Search for the cell housing the specified text and yield its (X, Y) center coordinate. 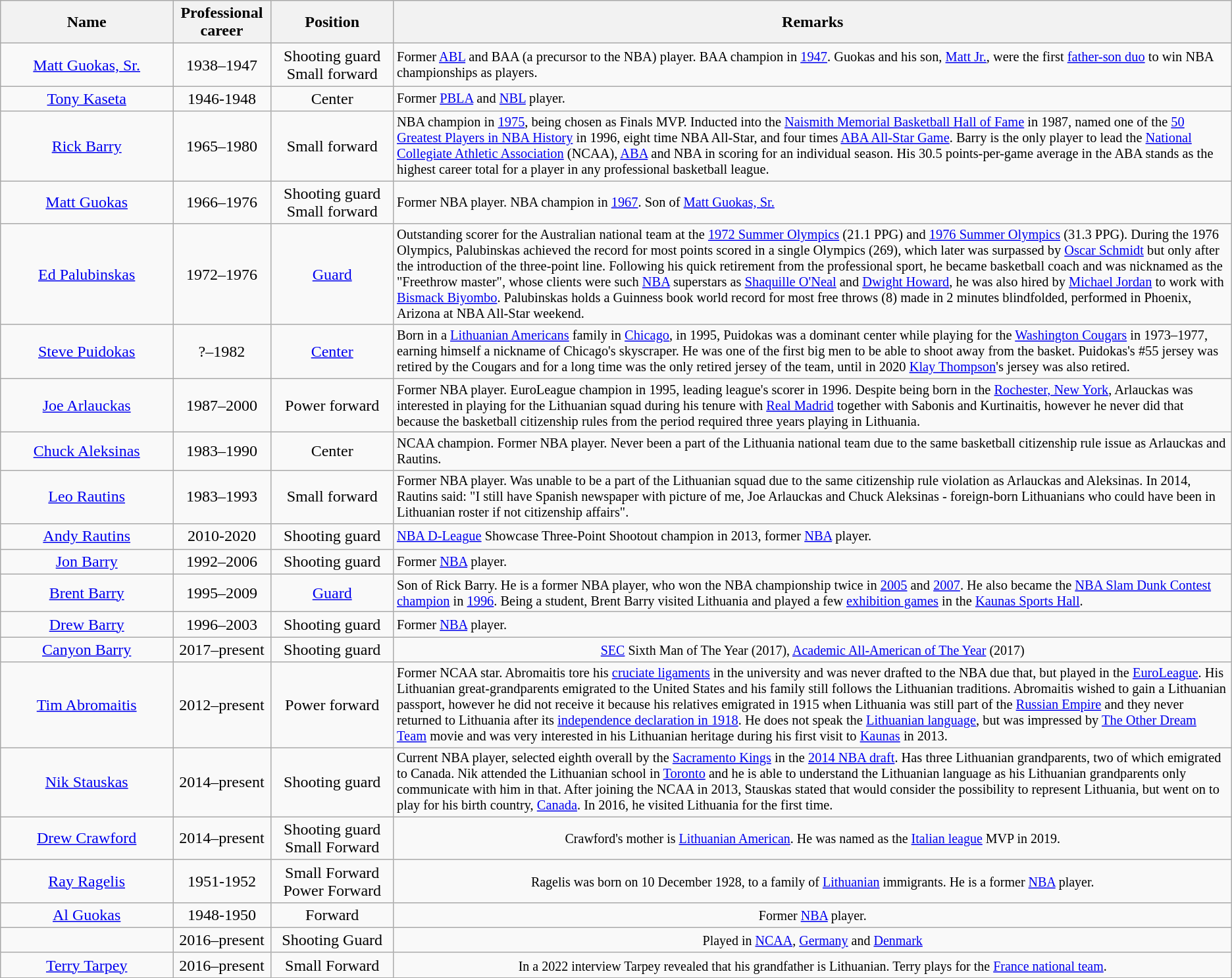
Small ForwardPower Forward (332, 881)
2017–present (222, 650)
Name (87, 22)
Brent Barry (87, 593)
Position (332, 22)
1983–1993 (222, 497)
1987–2000 (222, 405)
1948-1950 (222, 915)
In a 2022 interview Tarpey revealed that his grandfather is Lithuanian. Terry plays for the France national team. (812, 965)
1983–1990 (222, 451)
Chuck Aleksinas (87, 451)
Remarks (812, 22)
SEC Sixth Man of The Year (2017), Academic All-American of The Year (2017) (812, 650)
1938–1947 (222, 64)
Former NBA player. NBA champion in 1967. Son of Matt Guokas, Sr. (812, 203)
Forward (332, 915)
Andy Rautins (87, 536)
2010-2020 (222, 536)
Matt Guokas, Sr. (87, 64)
Joe Arlauckas (87, 405)
Tony Kaseta (87, 99)
Ray Ragelis (87, 881)
Ed Palubinskas (87, 274)
1996–2003 (222, 625)
Shooting Guard (332, 940)
Canyon Barry (87, 650)
Tim Abromaitis (87, 705)
Nik Stauskas (87, 783)
1992–2006 (222, 561)
Drew Barry (87, 625)
2012–present (222, 705)
Former PBLA and NBL player. (812, 99)
1966–1976 (222, 203)
Jon Barry (87, 561)
1995–2009 (222, 593)
1951-1952 (222, 881)
?–1982 (222, 351)
Shooting guardSmall Forward (332, 838)
1965–1980 (222, 146)
NBA D-League Showcase Three-Point Shootout champion in 2013, former NBA player. (812, 536)
Small Forward (332, 965)
Matt Guokas (87, 203)
Crawford's mother is Lithuanian American. He was named as the Italian league MVP in 2019. (812, 838)
Ragelis was born on 10 December 1928, to a family of Lithuanian immigrants. He is a former NBA player. (812, 881)
Played in NCAA, Germany and Denmark (812, 940)
Al Guokas (87, 915)
Rick Barry (87, 146)
1972–1976 (222, 274)
Steve Puidokas (87, 351)
Leo Rautins (87, 497)
Professional career (222, 22)
Terry Tarpey (87, 965)
Drew Crawford (87, 838)
1946-1948 (222, 99)
